For the text-containing cell, return its midpoint in (X, Y) coordinate format. 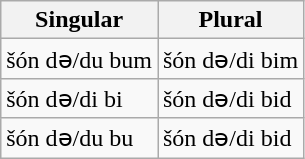
Singular (80, 20)
šón də/du bum (80, 59)
šón də/du bu (80, 138)
Plural (231, 20)
šón də/di bim (231, 59)
šón də/di bi (80, 98)
